Capture the cell that displays the provided text and extract its (X, Y) central coordinate. 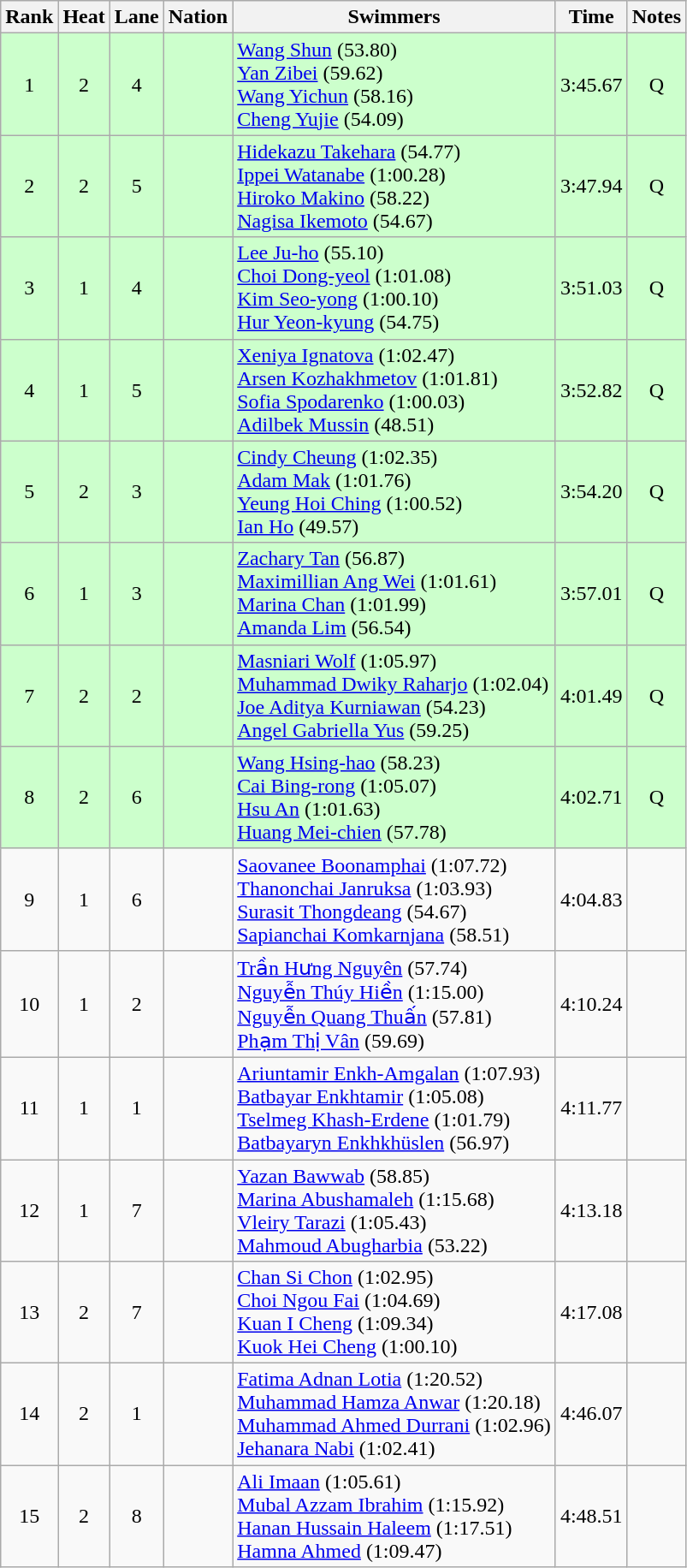
4:01.49 (591, 695)
3:45.67 (591, 84)
Chan Si Chon (1:02.95)Choi Ngou Fai (1:04.69)Kuan I Cheng (1:09.34)Kuok Hei Cheng (1:00.10) (394, 1313)
Masniari Wolf (1:05.97)Muhammad Dwiky Raharjo (1:02.04)Joe Aditya Kurniawan (54.23)Angel Gabriella Yus (59.25) (394, 695)
Swimmers (394, 17)
Nation (198, 17)
10 (29, 1003)
3:47.94 (591, 187)
Hidekazu Takehara (54.77)Ippei Watanabe (1:00.28)Hiroko Makino (58.22)Nagisa Ikemoto (54.67) (394, 187)
Wang Shun (53.80)Yan Zibei (59.62)Wang Yichun (58.16)Cheng Yujie (54.09) (394, 84)
3:52.82 (591, 390)
Wang Hsing-hao (58.23)Cai Bing-rong (1:05.07)Hsu An (1:01.63)Huang Mei-chien (57.78) (394, 798)
4:17.08 (591, 1313)
Ariuntamir Enkh-Amgalan (1:07.93)Batbayar Enkhtamir (1:05.08)Tselmeg Khash-Erdene (1:01.79)Batbayaryn Enkhkhüslen (56.97) (394, 1108)
Lane (137, 17)
15 (29, 1517)
Ali Imaan (1:05.61)Mubal Azzam Ibrahim (1:15.92)Hanan Hussain Haleem (1:17.51)Hamna Ahmed (1:09.47) (394, 1517)
Time (591, 17)
11 (29, 1108)
4:48.51 (591, 1517)
Fatima Adnan Lotia (1:20.52)Muhammad Hamza Anwar (1:20.18)Muhammad Ahmed Durrani (1:02.96)Jehanara Nabi (1:02.41) (394, 1414)
14 (29, 1414)
9 (29, 899)
4:10.24 (591, 1003)
Cindy Cheung (1:02.35)Adam Mak (1:01.76)Yeung Hoi Ching (1:00.52)Ian Ho (49.57) (394, 491)
3:51.03 (591, 288)
Trần Hưng Nguyên (57.74)Nguyễn Thúy Hiền (1:15.00)Nguyễn Quang Thuấn (57.81)Phạm Thị Vân (59.69) (394, 1003)
Yazan Bawwab (58.85)Marina Abushamaleh (1:15.68)Vleiry Tarazi (1:05.43)Mahmoud Abugharbia (53.22) (394, 1210)
Rank (29, 17)
Saovanee Boonamphai (1:07.72)Thanonchai Janruksa (1:03.93)Surasit Thongdeang (54.67)Sapianchai Komkarnjana (58.51) (394, 899)
4:04.83 (591, 899)
Heat (84, 17)
13 (29, 1313)
3:57.01 (591, 594)
Lee Ju-ho (55.10)Choi Dong-yeol (1:01.08)Kim Seo-yong (1:00.10)Hur Yeon-kyung (54.75) (394, 288)
12 (29, 1210)
Notes (656, 17)
3:54.20 (591, 491)
4:11.77 (591, 1108)
Zachary Tan (56.87)Maximillian Ang Wei (1:01.61)Marina Chan (1:01.99)Amanda Lim (56.54) (394, 594)
Xeniya Ignatova (1:02.47)Arsen Kozhakhmetov (1:01.81)Sofia Spodarenko (1:00.03)Adilbek Mussin (48.51) (394, 390)
4:46.07 (591, 1414)
4:13.18 (591, 1210)
4:02.71 (591, 798)
